Find where the given text appears and provide that cell's center as (x, y) coordinate. 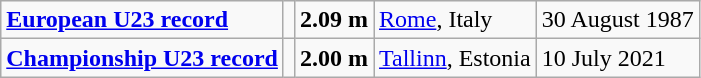
Tallinn, Estonia (456, 58)
10 July 2021 (618, 58)
Rome, Italy (456, 20)
European U23 record (142, 20)
2.09 m (334, 20)
2.00 m (334, 58)
Championship U23 record (142, 58)
30 August 1987 (618, 20)
